Return the [x, y] coordinate for the center point of the cell that contains the specified text.  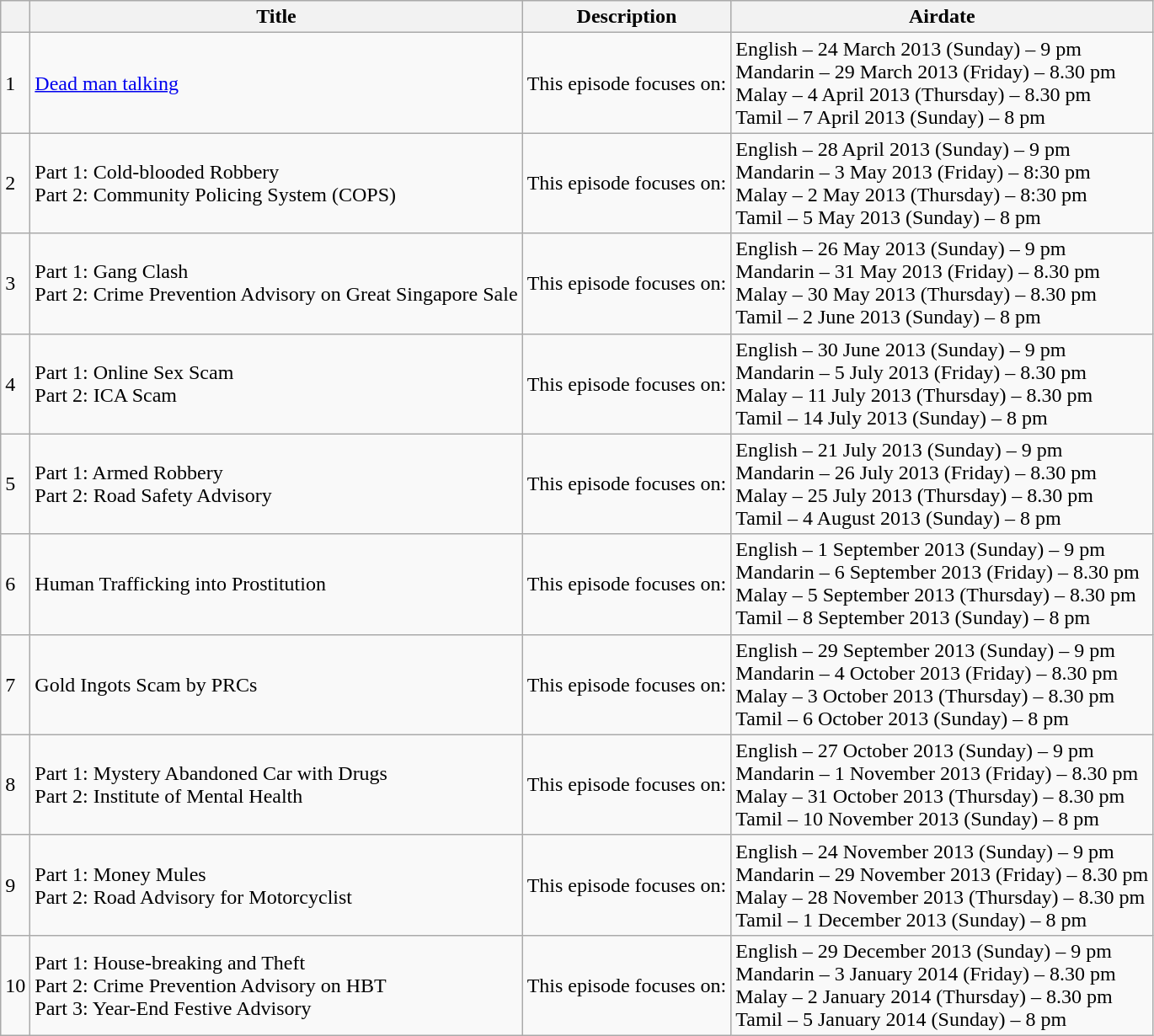
9 [15, 884]
Part 1: Money Mules Part 2: Road Advisory for Motorcyclist [276, 884]
Dead man talking [276, 83]
Part 1: Cold-blooded Robbery Part 2: Community Policing System (COPS) [276, 184]
6 [15, 585]
Description [627, 17]
Gold Ingots Scam by PRCs [276, 684]
3 [15, 283]
8 [15, 785]
Title [276, 17]
1 [15, 83]
10 [15, 985]
Part 1: Gang Clash Part 2: Crime Prevention Advisory on Great Singapore Sale [276, 283]
4 [15, 384]
Airdate [942, 17]
Human Trafficking into Prostitution [276, 585]
Part 1: House-breaking and Theft Part 2: Crime Prevention Advisory on HBT Part 3: Year-End Festive Advisory [276, 985]
Part 1: Armed Robbery Part 2: Road Safety Advisory [276, 483]
Part 1: Mystery Abandoned Car with Drugs Part 2: Institute of Mental Health [276, 785]
Part 1: Online Sex Scam Part 2: ICA Scam [276, 384]
7 [15, 684]
2 [15, 184]
5 [15, 483]
